Extract the [x, y] coordinate from the center of the cell holding the provided text.  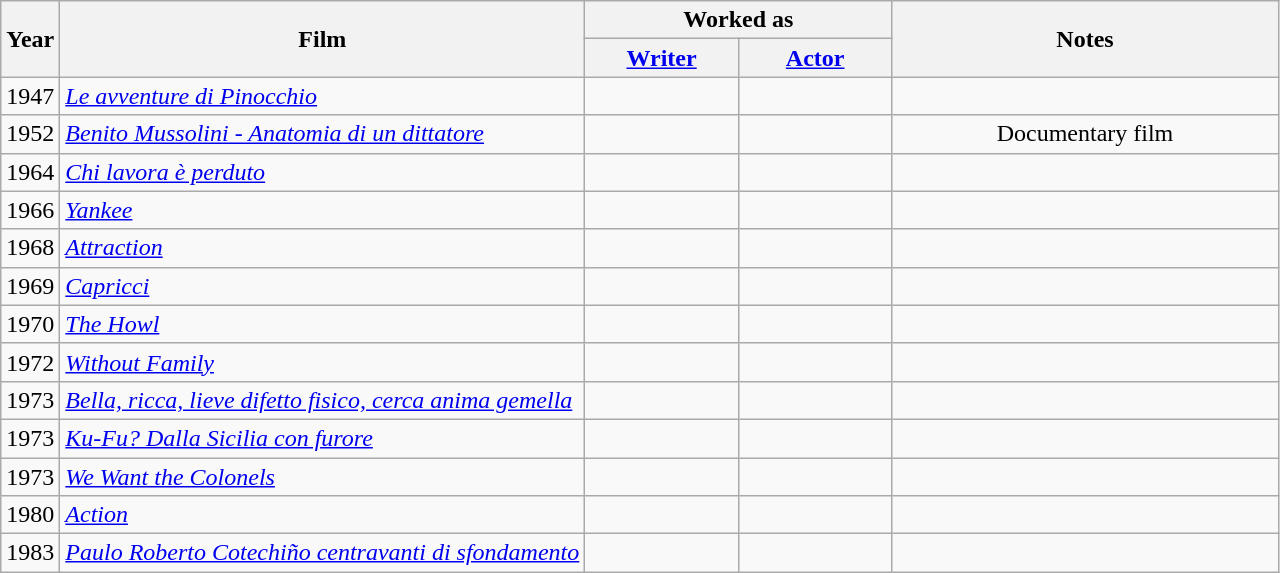
1952 [30, 134]
Worked as [738, 20]
Capricci [322, 286]
We Want the Colonels [322, 477]
1947 [30, 96]
1983 [30, 553]
1968 [30, 248]
Action [322, 515]
1980 [30, 515]
Le avventure di Pinocchio [322, 96]
Attraction [322, 248]
Bella, ricca, lieve difetto fisico, cerca anima gemella [322, 400]
Film [322, 39]
Notes [1085, 39]
Without Family [322, 362]
Yankee [322, 210]
1972 [30, 362]
Ku-Fu? Dalla Sicilia con furore [322, 438]
1970 [30, 324]
Actor [815, 58]
The Howl [322, 324]
Paulo Roberto Cotechiño centravanti di sfondamento [322, 553]
1964 [30, 172]
1969 [30, 286]
Year [30, 39]
Documentary film [1085, 134]
Chi lavora è perduto [322, 172]
Writer [662, 58]
Benito Mussolini - Anatomia di un dittatore [322, 134]
1966 [30, 210]
